Determine the (x, y) coordinate at the center of the cell enclosing the given text.  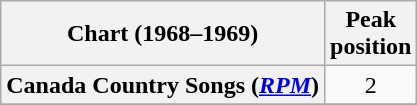
2 (371, 85)
Chart (1968–1969) (163, 34)
Canada Country Songs (RPM) (163, 85)
Peak position (371, 34)
